Extract the [x, y] coordinate from the center of the cell holding the provided text.  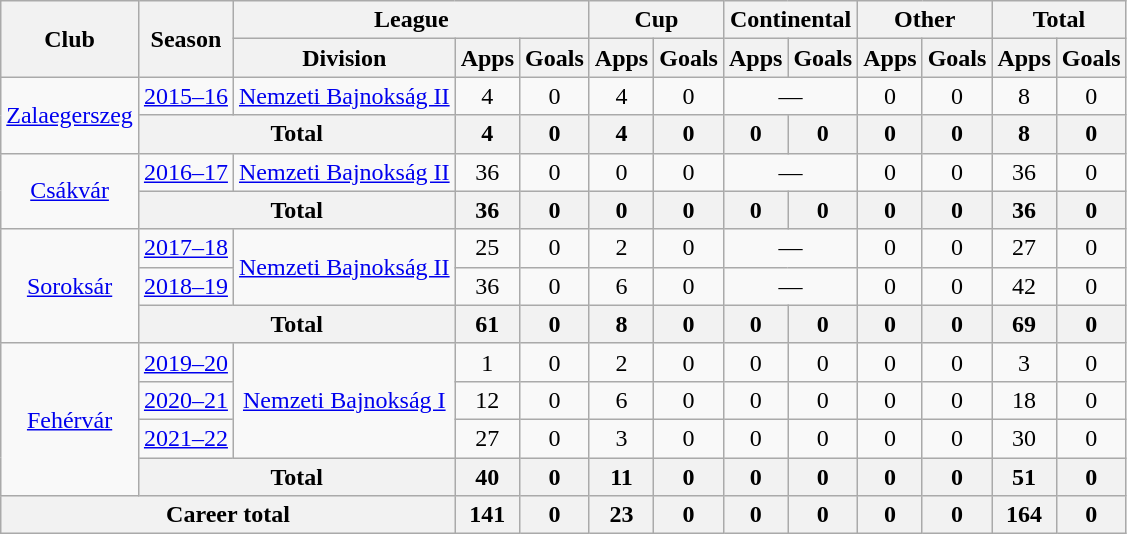
League [411, 20]
2017–18 [186, 248]
12 [487, 400]
164 [1024, 515]
61 [487, 324]
30 [1024, 438]
Nemzeti Bajnokság I [344, 400]
Career total [228, 515]
23 [621, 515]
Season [186, 39]
2019–20 [186, 362]
69 [1024, 324]
Cup [656, 20]
2018–19 [186, 286]
18 [1024, 400]
Zalaegerszeg [70, 115]
2015–16 [186, 96]
Fehérvár [70, 419]
Other [925, 20]
11 [621, 477]
51 [1024, 477]
141 [487, 515]
25 [487, 248]
2021–22 [186, 438]
Csákvár [70, 191]
Soroksár [70, 286]
Club [70, 39]
Division [344, 58]
1 [487, 362]
40 [487, 477]
42 [1024, 286]
2020–21 [186, 400]
Continental [790, 20]
2016–17 [186, 172]
